For the text-containing cell, return its midpoint in [x, y] coordinate format. 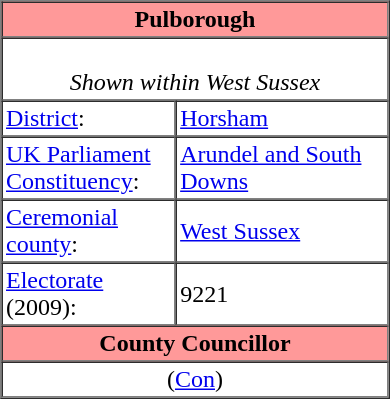
Shown within West Sussex [196, 70]
West Sussex [282, 232]
(Con) [196, 380]
Horsham [282, 118]
9221 [282, 294]
District: [89, 118]
County Councillor [196, 344]
UK Parliament Constituency: [89, 168]
Arundel and South Downs [282, 168]
Pulborough [196, 20]
Electorate (2009): [89, 294]
Ceremonial county: [89, 232]
